Search for the cell housing the specified text and yield its (X, Y) center coordinate. 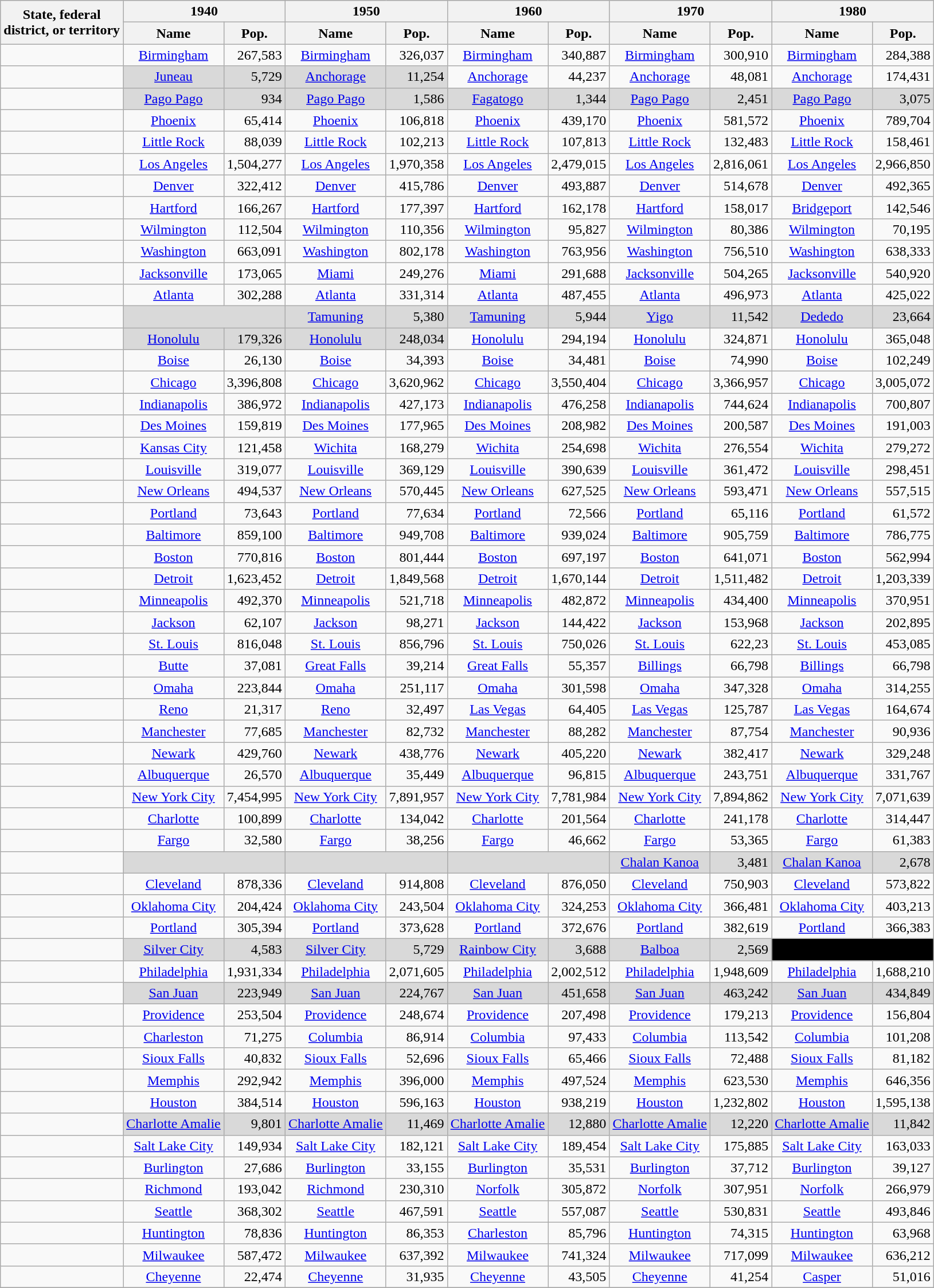
1,511,482 (741, 578)
179,326 (255, 339)
Rainbow City (498, 949)
110,356 (416, 229)
35,449 (416, 775)
73,643 (255, 513)
451,658 (579, 993)
3,396,808 (255, 382)
331,767 (902, 775)
12,220 (741, 1124)
496,973 (741, 295)
540,920 (902, 273)
324,253 (579, 906)
366,383 (902, 927)
144,422 (579, 622)
1940 (204, 11)
2,678 (902, 862)
487,455 (579, 295)
438,776 (416, 753)
302,288 (255, 295)
21,317 (255, 710)
492,370 (255, 600)
65,466 (579, 1059)
366,481 (741, 906)
174,431 (902, 77)
168,279 (416, 448)
207,498 (579, 1015)
530,831 (741, 1211)
859,100 (255, 535)
557,087 (579, 1211)
Bridgeport (822, 208)
587,472 (255, 1255)
373,628 (416, 927)
142,546 (902, 208)
243,751 (741, 775)
248,674 (416, 1015)
3,005,072 (902, 382)
789,704 (902, 120)
254,698 (579, 448)
593,471 (741, 491)
314,255 (902, 688)
324,871 (741, 339)
801,444 (416, 557)
514,678 (741, 186)
1960 (529, 11)
7,894,862 (741, 797)
39,214 (416, 666)
938,219 (579, 1102)
31,935 (416, 1277)
65,116 (741, 513)
623,530 (741, 1080)
175,885 (741, 1146)
340,887 (579, 55)
33,155 (416, 1168)
40,832 (255, 1059)
113,542 (741, 1037)
23,664 (902, 317)
149,934 (255, 1146)
102,249 (902, 361)
61,383 (902, 840)
2,479,015 (579, 164)
1,670,144 (579, 578)
182,121 (416, 1146)
34,393 (416, 361)
596,163 (416, 1102)
230,310 (416, 1189)
251,117 (416, 688)
638,333 (902, 251)
189,454 (579, 1146)
163,033 (902, 1146)
307,951 (741, 1189)
1980 (853, 11)
770,816 (255, 557)
386,972 (255, 404)
493,846 (902, 1211)
106,818 (416, 120)
939,024 (579, 535)
382,417 (741, 753)
1,344 (579, 99)
62,107 (255, 622)
4,583 (255, 949)
504,265 (741, 273)
34,481 (579, 361)
326,037 (416, 55)
331,314 (416, 295)
27,686 (255, 1168)
581,572 (741, 120)
243,504 (416, 906)
112,504 (255, 229)
497,524 (579, 1080)
52,696 (416, 1059)
37,081 (255, 666)
64,405 (579, 710)
750,026 (579, 644)
390,639 (579, 469)
267,583 (255, 55)
427,173 (416, 404)
396,000 (416, 1080)
314,447 (902, 819)
434,849 (902, 993)
11,542 (741, 317)
3,481 (741, 862)
90,936 (902, 731)
86,914 (416, 1037)
305,872 (579, 1189)
202,895 (902, 622)
347,328 (741, 688)
248,034 (416, 339)
2,002,512 (579, 972)
48,081 (741, 77)
369,129 (416, 469)
403,213 (902, 906)
949,708 (416, 535)
241,178 (741, 819)
87,754 (741, 731)
156,804 (902, 1015)
81,182 (902, 1059)
223,844 (255, 688)
77,634 (416, 513)
557,515 (902, 491)
439,170 (579, 120)
750,903 (741, 884)
562,994 (902, 557)
573,822 (902, 884)
1,970,358 (416, 164)
80,386 (741, 229)
641,071 (741, 557)
Dededo (822, 317)
3,075 (902, 99)
429,760 (255, 753)
74,990 (741, 361)
97,433 (579, 1037)
223,949 (255, 993)
1,203,339 (902, 578)
102,213 (416, 142)
368,302 (255, 1211)
697,197 (579, 557)
284,388 (902, 55)
63,968 (902, 1233)
1,849,568 (416, 578)
370,951 (902, 600)
132,483 (741, 142)
279,272 (902, 448)
1,504,277 (255, 164)
914,808 (416, 884)
26,570 (255, 775)
425,022 (902, 295)
467,591 (416, 1211)
717,099 (741, 1255)
38,256 (416, 840)
162,178 (579, 208)
134,042 (416, 819)
1,586 (416, 99)
291,688 (579, 273)
482,872 (579, 600)
294,194 (579, 339)
12,880 (579, 1124)
322,412 (255, 186)
61,572 (902, 513)
51,016 (902, 1277)
5,380 (416, 317)
43,505 (579, 1277)
204,424 (255, 906)
1,931,334 (255, 972)
11,469 (416, 1124)
494,537 (255, 491)
22,474 (255, 1277)
164,674 (902, 710)
44,237 (579, 77)
Butte (174, 666)
State, federaldistrict, or territory (62, 22)
32,580 (255, 840)
53,365 (741, 840)
276,554 (741, 448)
107,813 (579, 142)
41,254 (741, 1277)
1970 (690, 11)
74,315 (741, 1233)
78,836 (255, 1233)
2,451 (741, 99)
786,775 (902, 535)
100,899 (255, 819)
55,357 (579, 666)
249,276 (416, 273)
96,815 (579, 775)
11,842 (902, 1124)
Juneau (174, 77)
646,356 (902, 1080)
7,781,984 (579, 797)
415,786 (416, 186)
85,796 (579, 1233)
1,232,802 (741, 1102)
7,891,957 (416, 797)
173,065 (255, 273)
7,071,639 (902, 797)
177,397 (416, 208)
224,767 (416, 993)
2,966,850 (902, 164)
2,569 (741, 949)
2,071,605 (416, 972)
5,944 (579, 317)
37,712 (741, 1168)
627,525 (579, 491)
Balboa (660, 949)
158,017 (741, 208)
453,085 (902, 644)
663,091 (255, 251)
7,454,995 (255, 797)
298,451 (902, 469)
372,676 (579, 927)
856,796 (416, 644)
463,242 (741, 993)
125,787 (741, 710)
521,718 (416, 600)
86,353 (416, 1233)
434,400 (741, 600)
816,048 (255, 644)
636,212 (902, 1255)
756,510 (741, 251)
492,365 (902, 186)
301,598 (579, 688)
3,550,404 (579, 382)
3,366,957 (741, 382)
637,392 (416, 1255)
1,623,452 (255, 578)
11,254 (416, 77)
300,910 (741, 55)
153,968 (741, 622)
Casper (822, 1277)
201,564 (579, 819)
253,504 (255, 1015)
878,336 (255, 884)
200,587 (741, 426)
329,248 (902, 753)
72,488 (741, 1059)
208,982 (579, 426)
Fagatogo (498, 99)
3,620,962 (416, 382)
77,685 (255, 731)
802,178 (416, 251)
1,688,210 (902, 972)
39,127 (902, 1168)
158,461 (902, 142)
744,624 (741, 404)
193,042 (255, 1189)
3,688 (579, 949)
741,324 (579, 1255)
1,595,138 (902, 1102)
292,942 (255, 1080)
905,759 (741, 535)
88,282 (579, 731)
9,801 (255, 1124)
166,267 (255, 208)
159,819 (255, 426)
763,956 (579, 251)
1950 (366, 11)
622,23 (741, 644)
101,208 (902, 1037)
Yigo (660, 317)
876,050 (579, 884)
1,948,609 (741, 972)
319,077 (255, 469)
405,220 (579, 753)
70,195 (902, 229)
191,003 (902, 426)
266,979 (902, 1189)
35,531 (579, 1168)
82,732 (416, 731)
65,414 (255, 120)
2,816,061 (741, 164)
177,965 (416, 426)
71,275 (255, 1037)
88,039 (255, 142)
382,619 (741, 927)
570,445 (416, 491)
305,394 (255, 927)
179,213 (741, 1015)
361,472 (741, 469)
95,827 (579, 229)
98,271 (416, 622)
26,130 (255, 361)
121,458 (255, 448)
934 (255, 99)
32,497 (416, 710)
700,807 (902, 404)
384,514 (255, 1102)
476,258 (579, 404)
365,048 (902, 339)
Kansas City (174, 448)
72,566 (579, 513)
46,662 (579, 840)
493,887 (579, 186)
